Determine the [X, Y] coordinate at the center of the cell enclosing the given text.  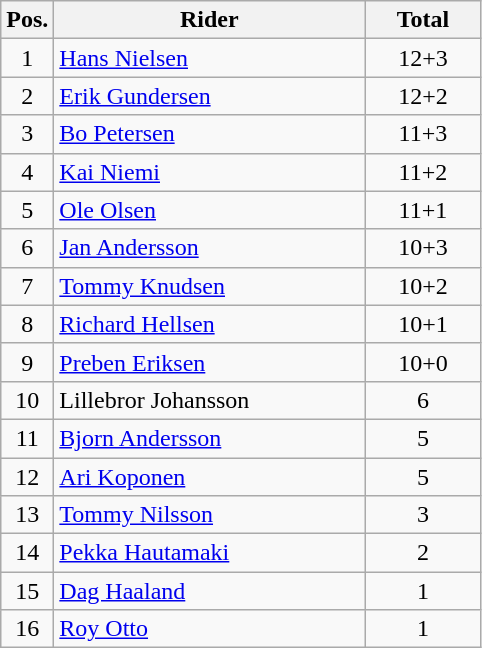
Total [423, 20]
4 [28, 172]
10 [28, 400]
Preben Eriksen [210, 362]
15 [28, 591]
11 [28, 438]
14 [28, 553]
13 [28, 515]
Pekka Hautamaki [210, 553]
Richard Hellsen [210, 324]
8 [28, 324]
Dag Haaland [210, 591]
10+0 [423, 362]
Ole Olsen [210, 210]
Tommy Knudsen [210, 286]
Ari Koponen [210, 477]
Rider [210, 20]
9 [28, 362]
11+1 [423, 210]
Hans Nielsen [210, 58]
Jan Andersson [210, 248]
12 [28, 477]
10+2 [423, 286]
Kai Niemi [210, 172]
11+3 [423, 134]
10+1 [423, 324]
11+2 [423, 172]
Lillebror Johansson [210, 400]
Bo Petersen [210, 134]
7 [28, 286]
Roy Otto [210, 629]
Pos. [28, 20]
10+3 [423, 248]
Bjorn Andersson [210, 438]
12+3 [423, 58]
16 [28, 629]
Erik Gundersen [210, 96]
12+2 [423, 96]
Tommy Nilsson [210, 515]
